From the cell containing the given text, extract its center point as [x, y] coordinate. 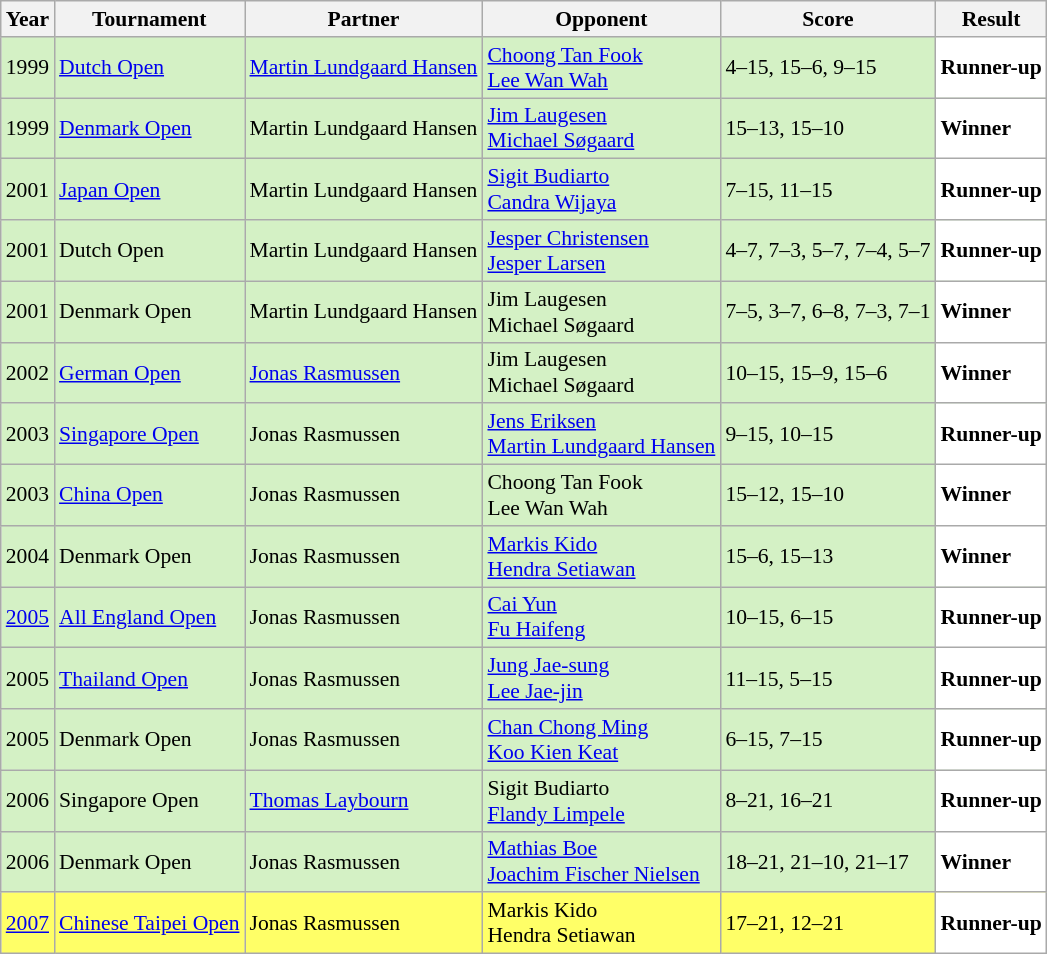
German Open [149, 372]
10–15, 15–9, 15–6 [828, 372]
Opponent [601, 19]
2004 [28, 556]
Tournament [149, 19]
4–15, 15–6, 9–15 [828, 68]
Mathias Boe Joachim Fischer Nielsen [601, 862]
6–15, 7–15 [828, 740]
2007 [28, 924]
2002 [28, 372]
Thailand Open [149, 678]
8–21, 16–21 [828, 800]
Result [992, 19]
Jesper Christensen Jesper Larsen [601, 250]
17–21, 12–21 [828, 924]
Partner [363, 19]
9–15, 10–15 [828, 434]
15–13, 15–10 [828, 128]
Chinese Taipei Open [149, 924]
11–15, 5–15 [828, 678]
China Open [149, 496]
Cai Yun Fu Haifeng [601, 618]
Year [28, 19]
Jens Eriksen Martin Lundgaard Hansen [601, 434]
Chan Chong Ming Koo Kien Keat [601, 740]
15–6, 15–13 [828, 556]
All England Open [149, 618]
7–15, 11–15 [828, 190]
18–21, 21–10, 21–17 [828, 862]
15–12, 15–10 [828, 496]
Sigit Budiarto Flandy Limpele [601, 800]
10–15, 6–15 [828, 618]
Thomas Laybourn [363, 800]
Japan Open [149, 190]
Sigit Budiarto Candra Wijaya [601, 190]
Score [828, 19]
4–7, 7–3, 5–7, 7–4, 5–7 [828, 250]
Jung Jae-sung Lee Jae-jin [601, 678]
7–5, 3–7, 6–8, 7–3, 7–1 [828, 312]
